Pinpoint the cell where the given text exists, returning its [x, y] midpoint coordinate. 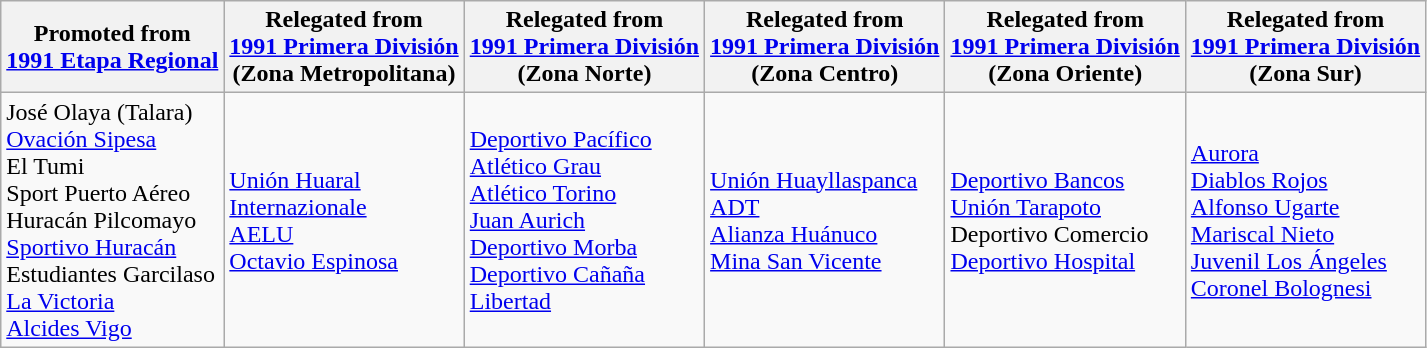
Unión Huayllaspanca ADT Alianza Huánuco Mina San Vicente [825, 220]
Aurora Diablos Rojos Alfonso Ugarte Mariscal Nieto Juvenil Los Ángeles Coronel Bolognesi [1305, 220]
Promoted from1991 Etapa Regional [112, 47]
Unión Huaral Internazionale AELU Octavio Espinosa [344, 220]
Relegated from1991 Primera División(Zona Sur) [1305, 47]
Relegated from1991 Primera División(Zona Metropolitana) [344, 47]
Deportivo Bancos Unión Tarapoto Deportivo Comercio Deportivo Hospital [1065, 220]
Relegated from1991 Primera División(Zona Centro) [825, 47]
Deportivo Pacífico Atlético Grau Atlético Torino Juan Aurich Deportivo Morba Deportivo Cañaña Libertad [584, 220]
Relegated from1991 Primera División(Zona Oriente) [1065, 47]
José Olaya (Talara) Ovación Sipesa El Tumi Sport Puerto Aéreo Huracán Pilcomayo Sportivo Huracán Estudiantes Garcilaso La Victoria Alcides Vigo [112, 220]
Relegated from1991 Primera División(Zona Norte) [584, 47]
